Return [x, y] of the center of cell containing provided text 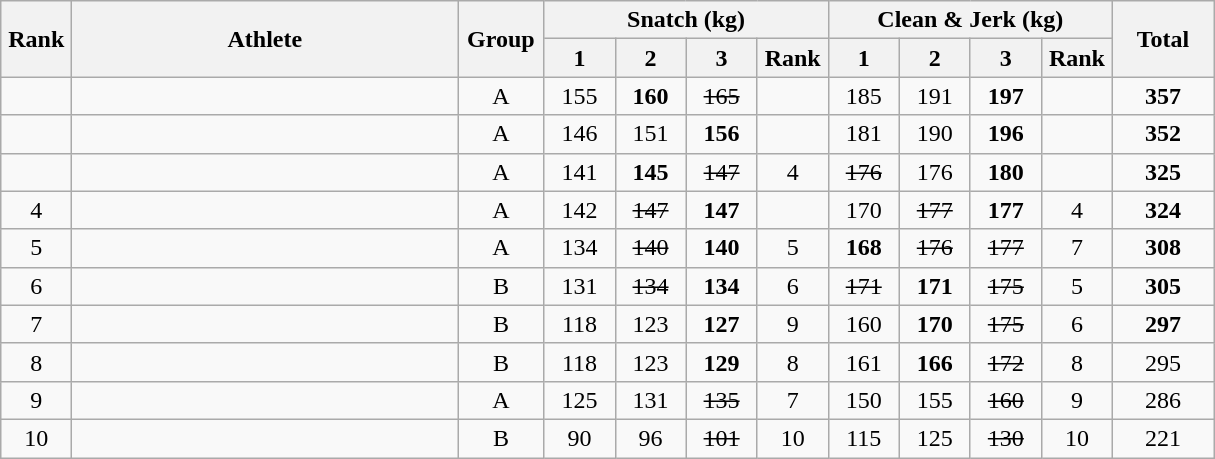
172 [1006, 362]
352 [1162, 134]
357 [1162, 96]
324 [1162, 210]
295 [1162, 362]
Clean & Jerk (kg) [970, 20]
96 [650, 438]
151 [650, 134]
286 [1162, 400]
Athlete [265, 39]
297 [1162, 324]
325 [1162, 172]
181 [864, 134]
197 [1006, 96]
185 [864, 96]
145 [650, 172]
129 [722, 362]
90 [580, 438]
135 [722, 400]
308 [1162, 248]
Snatch (kg) [686, 20]
196 [1006, 134]
115 [864, 438]
130 [1006, 438]
161 [864, 362]
165 [722, 96]
221 [1162, 438]
156 [722, 134]
150 [864, 400]
146 [580, 134]
101 [722, 438]
190 [934, 134]
180 [1006, 172]
141 [580, 172]
168 [864, 248]
166 [934, 362]
127 [722, 324]
305 [1162, 286]
191 [934, 96]
142 [580, 210]
Group [501, 39]
Total [1162, 39]
